Identify which cell holds the provided text, then report its (X, Y) central coordinate. 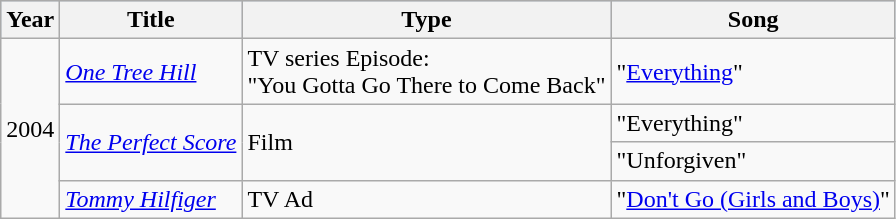
Song (753, 20)
Tommy Hilfiger (151, 199)
One Tree Hill (151, 72)
Year (30, 20)
Film (426, 142)
TV series Episode:"You Gotta Go There to Come Back" (426, 72)
TV Ad (426, 199)
"Don't Go (Girls and Boys)" (753, 199)
"Unforgiven" (753, 161)
Title (151, 20)
The Perfect Score (151, 142)
2004 (30, 128)
Type (426, 20)
